Find where the given text appears and provide that cell's center as [X, Y] coordinate. 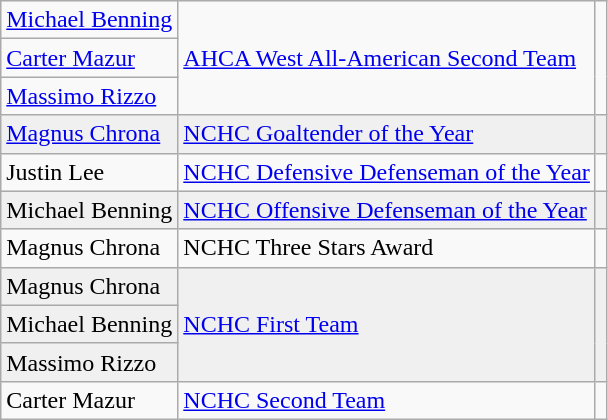
NCHC Offensive Defenseman of the Year [387, 210]
AHCA West All-American Second Team [387, 58]
Justin Lee [90, 172]
NCHC Goaltender of the Year [387, 134]
NCHC Three Stars Award [387, 248]
NCHC First Team [387, 324]
NCHC Second Team [387, 400]
NCHC Defensive Defenseman of the Year [387, 172]
